Extract the [X, Y] coordinate from the center of the cell holding the provided text.  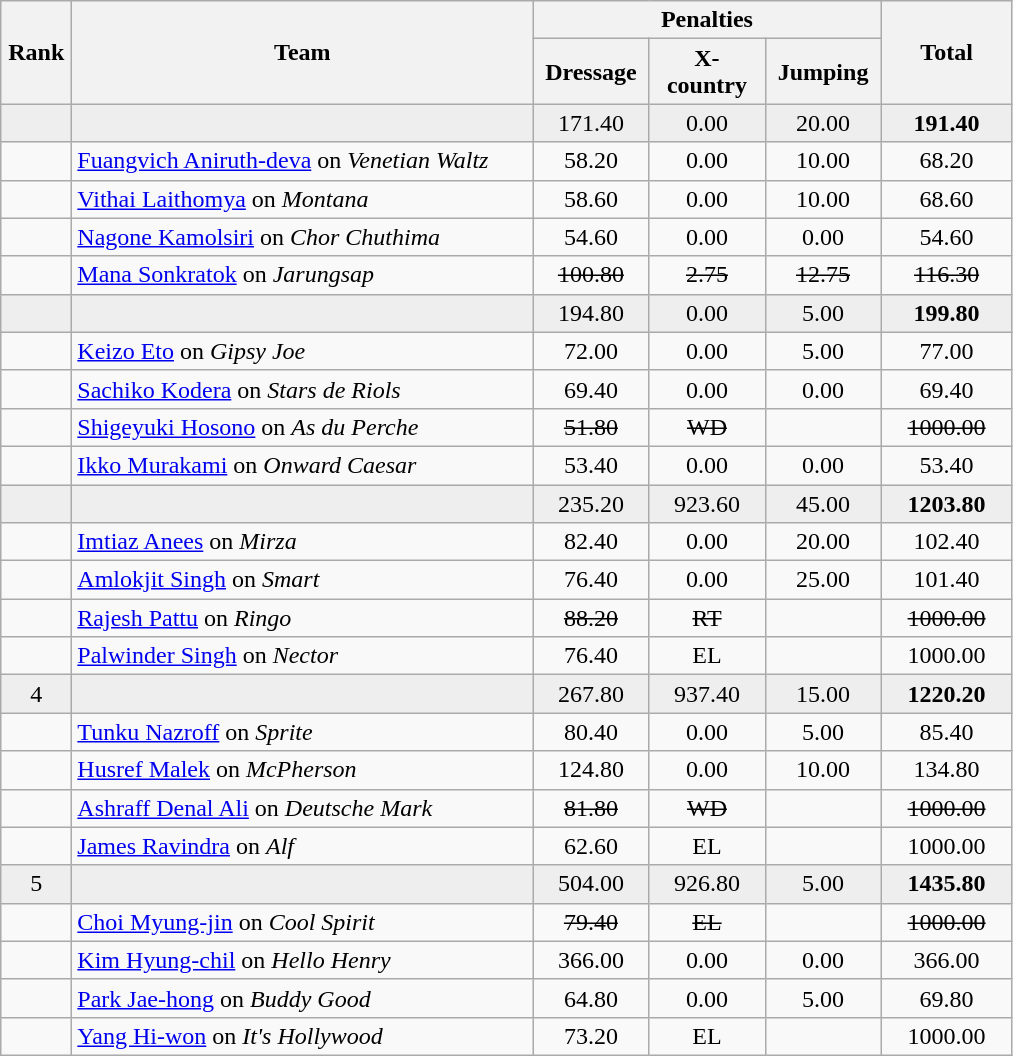
116.30 [946, 275]
72.00 [591, 351]
45.00 [823, 503]
12.75 [823, 275]
Penalties [707, 20]
Ikko Murakami on Onward Caesar [302, 465]
64.80 [591, 998]
Vithai Laithomya on Montana [302, 199]
51.80 [591, 427]
Total [946, 52]
194.80 [591, 313]
923.60 [707, 503]
101.40 [946, 580]
5 [36, 884]
124.80 [591, 770]
Imtiaz Anees on Mirza [302, 542]
1435.80 [946, 884]
Kim Hyung-chil on Hello Henry [302, 960]
Sachiko Kodera on Stars de Riols [302, 389]
1203.80 [946, 503]
Keizo Eto on Gipsy Joe [302, 351]
25.00 [823, 580]
X-country [707, 72]
69.80 [946, 998]
Shigeyuki Hosono on As du Perche [302, 427]
Fuangvich Aniruth-deva on Venetian Waltz [302, 161]
Park Jae-hong on Buddy Good [302, 998]
2.75 [707, 275]
100.80 [591, 275]
Tunku Nazroff on Sprite [302, 732]
Amlokjit Singh on Smart [302, 580]
171.40 [591, 123]
Team [302, 52]
504.00 [591, 884]
58.20 [591, 161]
Ashraff Denal Ali on Deutsche Mark [302, 808]
Husref Malek on McPherson [302, 770]
68.20 [946, 161]
937.40 [707, 694]
Nagone Kamolsiri on Chor Chuthima [302, 237]
68.60 [946, 199]
73.20 [591, 1036]
James Ravindra on Alf [302, 846]
81.80 [591, 808]
199.80 [946, 313]
88.20 [591, 618]
80.40 [591, 732]
15.00 [823, 694]
235.20 [591, 503]
82.40 [591, 542]
134.80 [946, 770]
Rajesh Pattu on Ringo [302, 618]
79.40 [591, 922]
Mana Sonkratok on Jarungsap [302, 275]
Dressage [591, 72]
1220.20 [946, 694]
Jumping [823, 72]
77.00 [946, 351]
926.80 [707, 884]
267.80 [591, 694]
Rank [36, 52]
62.60 [591, 846]
Palwinder Singh on Nector [302, 656]
RT [707, 618]
Choi Myung-jin on Cool Spirit [302, 922]
58.60 [591, 199]
102.40 [946, 542]
85.40 [946, 732]
191.40 [946, 123]
Yang Hi-won on It's Hollywood [302, 1036]
4 [36, 694]
